Determine the [X, Y] coordinate at the center of the cell enclosing the given text.  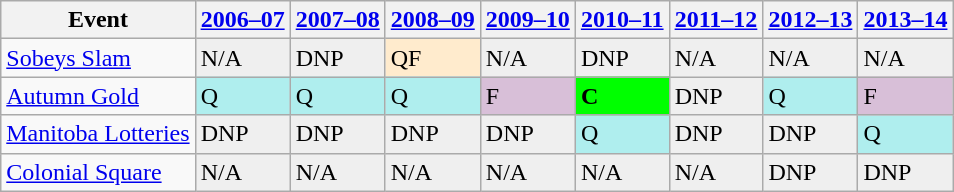
2008–09 [432, 20]
QF [432, 58]
2006–07 [242, 20]
Manitoba Lotteries [98, 134]
2013–14 [906, 20]
Sobeys Slam [98, 58]
2009–10 [528, 20]
2007–08 [338, 20]
2010–11 [622, 20]
C [622, 96]
Colonial Square [98, 172]
2012–13 [810, 20]
2011–12 [716, 20]
Autumn Gold [98, 96]
Event [98, 20]
